Find where the given text appears and provide that cell's center as (X, Y) coordinate. 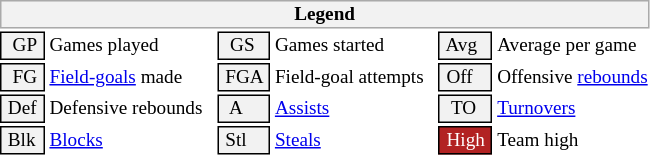
A (244, 108)
Avg (466, 46)
Offensive rebounds (573, 77)
Field-goals made (131, 77)
Games started (354, 46)
Blk (22, 140)
Stl (244, 140)
FG (22, 77)
FGA (244, 77)
GS (244, 46)
Assists (354, 108)
TO (466, 108)
High (466, 140)
Field-goal attempts (354, 77)
Defensive rebounds (131, 108)
Blocks (131, 140)
Games played (131, 46)
Legend (324, 14)
Average per game (573, 46)
Steals (354, 140)
Turnovers (573, 108)
Off (466, 77)
Def (22, 108)
Team high (573, 140)
GP (22, 46)
